Return the [x, y] coordinate for the center point of the cell that contains the specified text.  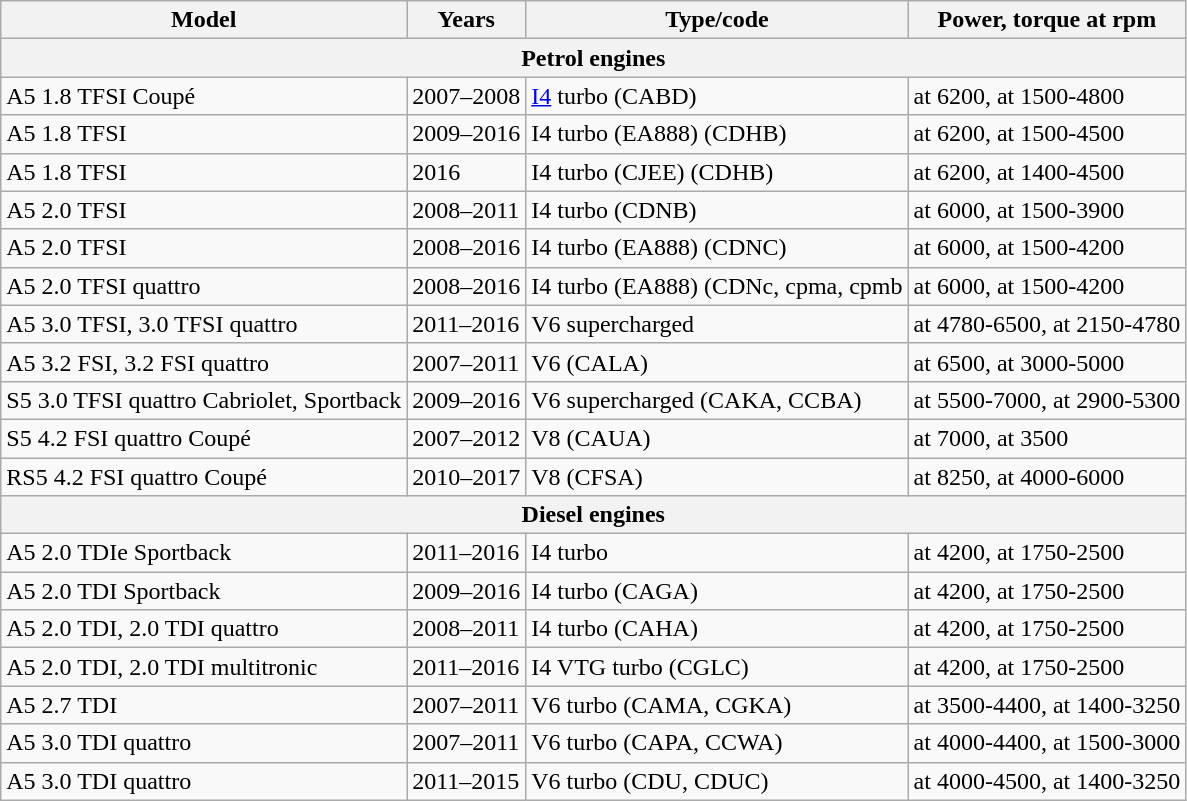
2011–2015 [466, 781]
Years [466, 20]
I4 turbo [717, 553]
at 6200, at 1500-4500 [1047, 134]
V6 (CALA) [717, 362]
A5 2.0 TDI, 2.0 TDI quattro [204, 629]
at 5500-7000, at 2900-5300 [1047, 400]
Petrol engines [594, 58]
V6 supercharged [717, 324]
A5 2.0 TDI, 2.0 TDI multitronic [204, 667]
at 7000, at 3500 [1047, 438]
A5 3.2 FSI, 3.2 FSI quattro [204, 362]
I4 turbo (EA888) (CDNC) [717, 248]
A5 2.0 TFSI quattro [204, 286]
2016 [466, 172]
at 4780-6500, at 2150-4780 [1047, 324]
at 6200, at 1400-4500 [1047, 172]
at 4000-4500, at 1400-3250 [1047, 781]
I4 turbo (CAHA) [717, 629]
Type/code [717, 20]
V6 turbo (CAMA, CGKA) [717, 705]
at 6500, at 3000-5000 [1047, 362]
Diesel engines [594, 515]
I4 turbo (CJEE) (CDHB) [717, 172]
at 6200, at 1500-4800 [1047, 96]
A5 2.0 TDI Sportback [204, 591]
A5 1.8 TFSI Coupé [204, 96]
I4 turbo (CAGA) [717, 591]
2007–2012 [466, 438]
A5 2.7 TDI [204, 705]
2010–2017 [466, 477]
V6 turbo (CDU, CDUC) [717, 781]
A5 3.0 TFSI, 3.0 TFSI quattro [204, 324]
at 4000-4400, at 1500-3000 [1047, 743]
V8 (CFSA) [717, 477]
I4 turbo (EA888) (CDHB) [717, 134]
at 8250, at 4000-6000 [1047, 477]
V8 (CAUA) [717, 438]
S5 4.2 FSI quattro Coupé [204, 438]
RS5 4.2 FSI quattro Coupé [204, 477]
S5 3.0 TFSI quattro Cabriolet, Sportback [204, 400]
Model [204, 20]
I4 turbo (CDNB) [717, 210]
V6 turbo (CAPA, CCWA) [717, 743]
I4 VTG turbo (CGLC) [717, 667]
at 6000, at 1500-3900 [1047, 210]
V6 supercharged (CAKA, CCBA) [717, 400]
I4 turbo (EA888) (CDNc, cpma, cpmb [717, 286]
at 3500-4400, at 1400-3250 [1047, 705]
A5 2.0 TDIe Sportback [204, 553]
Power, torque at rpm [1047, 20]
I4 turbo (CABD) [717, 96]
2007–2008 [466, 96]
